Identify which cell holds the provided text, then report its [X, Y] central coordinate. 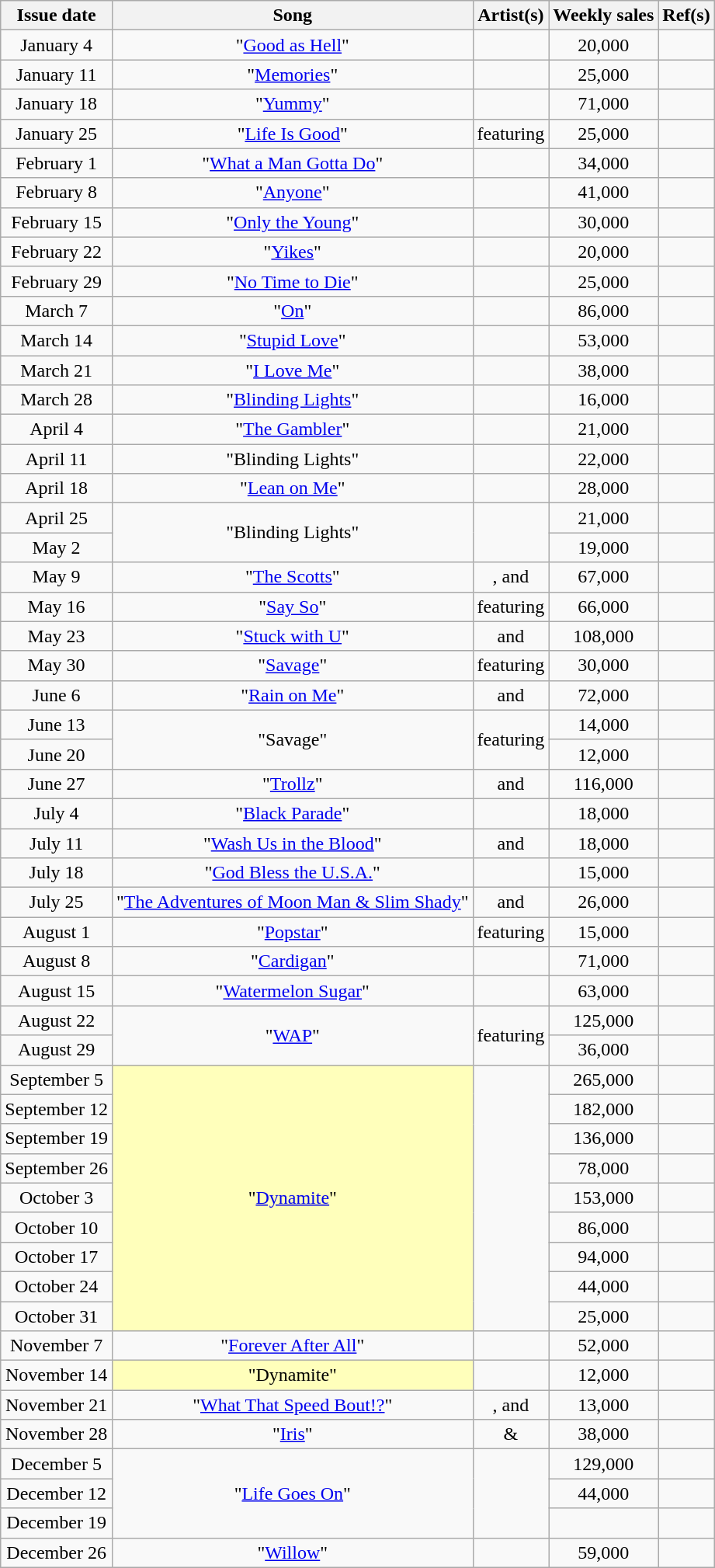
May 30 [57, 666]
53,000 [604, 340]
"Rain on Me" [292, 695]
Song [292, 16]
August 22 [57, 1020]
October 17 [57, 1257]
February 15 [57, 222]
"Yummy" [292, 104]
June 27 [57, 784]
March 14 [57, 340]
July 18 [57, 873]
13,000 [604, 1405]
66,000 [604, 607]
265,000 [604, 1080]
October 31 [57, 1316]
October 3 [57, 1198]
"Only the Young" [292, 222]
April 25 [57, 518]
"Popstar" [292, 932]
& [511, 1434]
"Black Parade" [292, 813]
April 18 [57, 488]
"Life Goes On" [292, 1493]
June 13 [57, 725]
"Lean on Me" [292, 488]
"The Adventures of Moon Man & Slim Shady" [292, 902]
September 19 [57, 1139]
"Life Is Good" [292, 134]
14,000 [604, 725]
April 4 [57, 429]
May 2 [57, 548]
108,000 [604, 636]
"Stuck with U" [292, 636]
125,000 [604, 1020]
16,000 [604, 400]
October 24 [57, 1286]
February 1 [57, 163]
182,000 [604, 1109]
April 11 [57, 459]
December 19 [57, 1523]
May 9 [57, 577]
63,000 [604, 991]
"No Time to Die" [292, 281]
"What a Man Gotta Do" [292, 163]
December 5 [57, 1464]
July 25 [57, 902]
52,000 [604, 1346]
"Good as Hell" [292, 45]
"Trollz" [292, 784]
August 29 [57, 1050]
"Anyone" [292, 193]
116,000 [604, 784]
"I Love Me" [292, 370]
"Cardigan" [292, 961]
Weekly sales [604, 16]
78,000 [604, 1168]
August 15 [57, 991]
129,000 [604, 1464]
August 1 [57, 932]
94,000 [604, 1257]
59,000 [604, 1552]
November 14 [57, 1375]
Ref(s) [686, 16]
136,000 [604, 1139]
May 16 [57, 607]
22,000 [604, 459]
72,000 [604, 695]
Issue date [57, 16]
August 8 [57, 961]
"God Bless the U.S.A." [292, 873]
September 12 [57, 1109]
January 11 [57, 75]
March 21 [57, 370]
July 4 [57, 813]
January 18 [57, 104]
January 25 [57, 134]
September 5 [57, 1080]
67,000 [604, 577]
February 8 [57, 193]
153,000 [604, 1198]
October 10 [57, 1227]
28,000 [604, 488]
"Willow" [292, 1552]
"WAP" [292, 1035]
"Yikes" [292, 252]
July 11 [57, 843]
"Iris" [292, 1434]
November 21 [57, 1405]
"What That Speed Bout!?" [292, 1405]
December 12 [57, 1493]
26,000 [604, 902]
June 20 [57, 754]
May 23 [57, 636]
"Say So" [292, 607]
"The Gambler" [292, 429]
36,000 [604, 1050]
"The Scotts" [292, 577]
41,000 [604, 193]
February 29 [57, 281]
November 28 [57, 1434]
"Wash Us in the Blood" [292, 843]
"Watermelon Sugar" [292, 991]
"Stupid Love" [292, 340]
November 7 [57, 1346]
March 28 [57, 400]
19,000 [604, 548]
34,000 [604, 163]
December 26 [57, 1552]
September 26 [57, 1168]
January 4 [57, 45]
"On" [292, 311]
February 22 [57, 252]
"Memories" [292, 75]
Artist(s) [511, 16]
March 7 [57, 311]
"Forever After All" [292, 1346]
June 6 [57, 695]
